Find where the given text appears and provide that cell's center as (X, Y) coordinate. 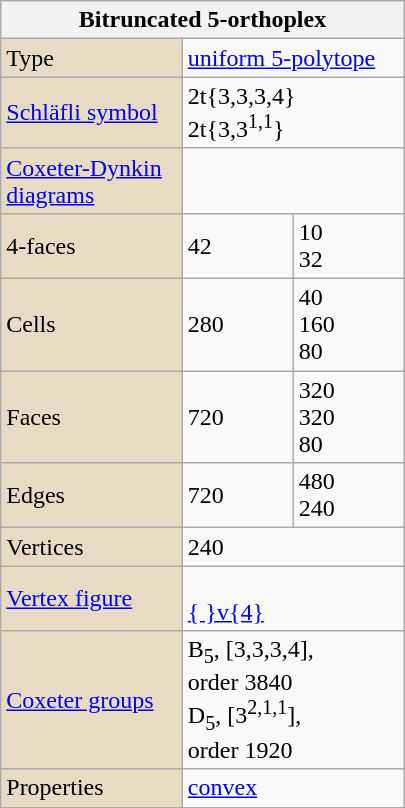
Bitruncated 5-orthoplex (203, 20)
Type (92, 58)
Edges (92, 496)
Coxeter-Dynkin diagrams (92, 180)
2t{3,3,3,4}2t{3,31,1} (293, 113)
4-faces (92, 246)
10 32 (348, 246)
Faces (92, 417)
convex (293, 788)
42 (238, 246)
280 (238, 325)
Vertex figure (92, 598)
Cells (92, 325)
Properties (92, 788)
B5, [3,3,3,4], order 3840D5, [32,1,1], order 1920 (293, 700)
240 (293, 547)
480 240 (348, 496)
40 160 80 (348, 325)
Coxeter groups (92, 700)
uniform 5-polytope (293, 58)
Vertices (92, 547)
{ }v{4} (293, 598)
Schläfli symbol (92, 113)
320 320 80 (348, 417)
